Locate the cell with the specified text and output its (X, Y) center coordinate. 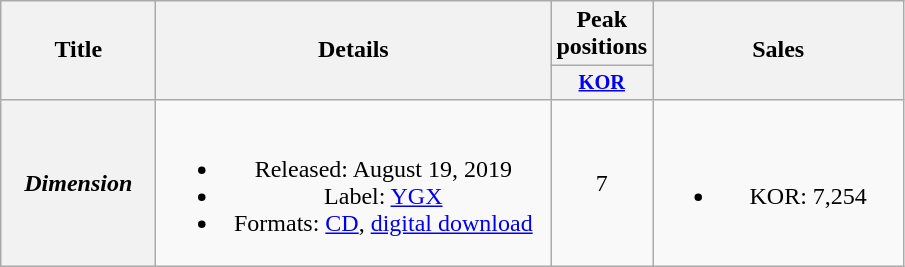
7 (602, 182)
Details (354, 50)
KOR (602, 83)
Released: August 19, 2019Label: YGXFormats: CD, digital download (354, 182)
Dimension (78, 182)
Title (78, 50)
KOR: 7,254 (778, 182)
Sales (778, 50)
Peak positions (602, 34)
